Detect which cell encompasses the target text, then output its (X, Y) center coordinate. 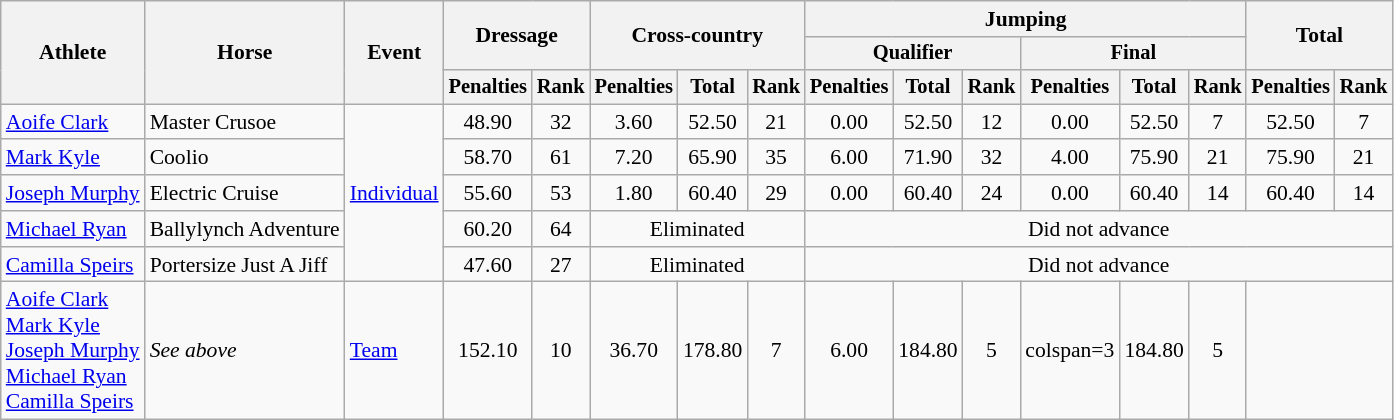
71.90 (928, 158)
Individual (394, 193)
152.10 (488, 351)
12 (992, 122)
36.70 (634, 351)
Mark Kyle (73, 158)
53 (561, 193)
Michael Ryan (73, 229)
65.90 (712, 158)
Dressage (517, 36)
Coolio (245, 158)
See above (245, 351)
60.20 (488, 229)
colspan=3 (1070, 351)
Horse (245, 52)
1.80 (634, 193)
Electric Cruise (245, 193)
4.00 (1070, 158)
24 (992, 193)
Joseph Murphy (73, 193)
3.60 (634, 122)
178.80 (712, 351)
Event (394, 52)
58.70 (488, 158)
Portersize Just A Jiff (245, 265)
Final (1133, 54)
Camilla Speirs (73, 265)
64 (561, 229)
47.60 (488, 265)
7.20 (634, 158)
35 (776, 158)
10 (561, 351)
55.60 (488, 193)
Master Crusoe (245, 122)
Cross-country (698, 36)
27 (561, 265)
Jumping (1026, 19)
Team (394, 351)
Qualifier (912, 54)
61 (561, 158)
48.90 (488, 122)
29 (776, 193)
Athlete (73, 52)
Ballylynch Adventure (245, 229)
Aoife Clark (73, 122)
Aoife ClarkMark KyleJoseph MurphyMichael RyanCamilla Speirs (73, 351)
